Provide the [x, y] coordinate of the cell's center where the given text is located.  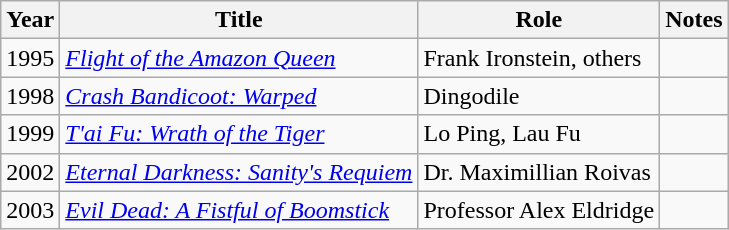
Notes [694, 20]
Frank Ironstein, others [539, 58]
T'ai Fu: Wrath of the Tiger [239, 134]
Eternal Darkness: Sanity's Requiem [239, 172]
2003 [30, 210]
Evil Dead: A Fistful of Boomstick [239, 210]
Flight of the Amazon Queen [239, 58]
Role [539, 20]
2002 [30, 172]
Year [30, 20]
Lo Ping, Lau Fu [539, 134]
Dingodile [539, 96]
Title [239, 20]
Professor Alex Eldridge [539, 210]
Crash Bandicoot: Warped [239, 96]
1998 [30, 96]
1995 [30, 58]
Dr. Maximillian Roivas [539, 172]
1999 [30, 134]
